Pinpoint the cell where the given text exists, returning its (x, y) midpoint coordinate. 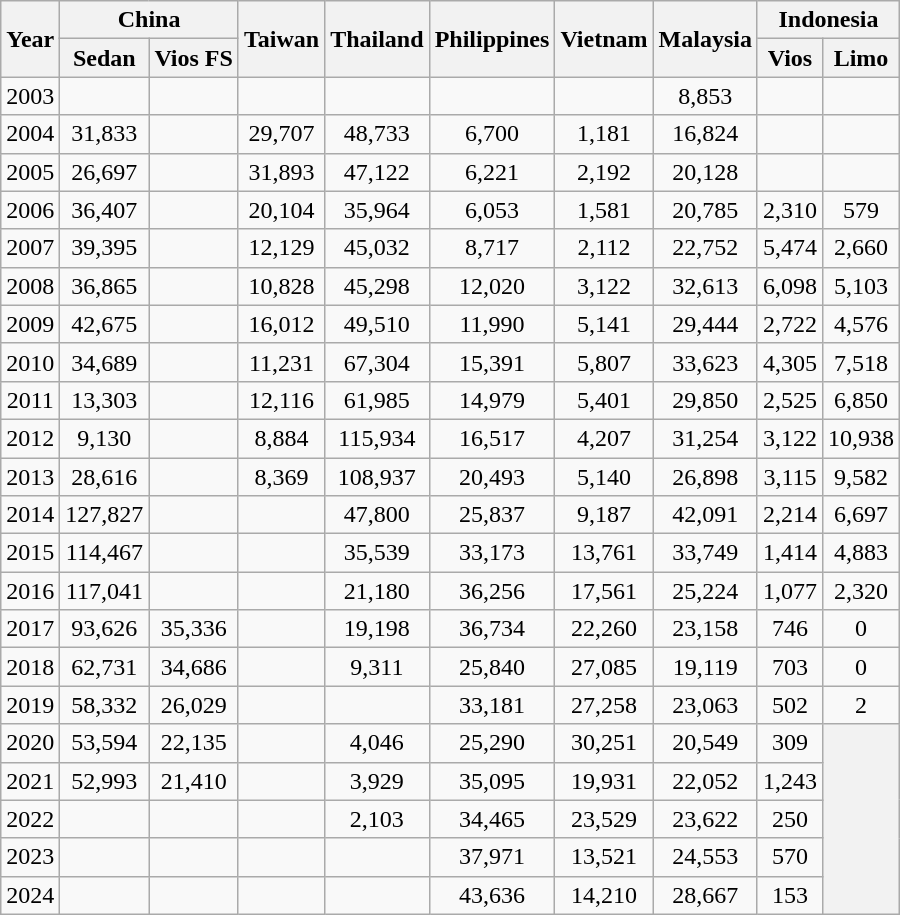
2023 (30, 857)
2024 (30, 895)
35,539 (377, 553)
36,734 (492, 629)
579 (860, 210)
29,850 (705, 400)
27,085 (604, 667)
35,095 (492, 781)
33,181 (492, 705)
52,993 (104, 781)
2021 (30, 781)
Year (30, 39)
2014 (30, 515)
27,258 (604, 705)
2016 (30, 591)
2017 (30, 629)
2011 (30, 400)
23,622 (705, 819)
11,231 (281, 362)
25,840 (492, 667)
5,474 (790, 248)
23,158 (705, 629)
309 (790, 743)
2006 (30, 210)
26,898 (705, 477)
31,893 (281, 172)
2,214 (790, 515)
2005 (30, 172)
9,311 (377, 667)
20,785 (705, 210)
16,824 (705, 134)
45,032 (377, 248)
26,697 (104, 172)
Vios (790, 58)
25,837 (492, 515)
6,697 (860, 515)
703 (790, 667)
746 (790, 629)
8,884 (281, 438)
33,623 (705, 362)
2020 (30, 743)
15,391 (492, 362)
5,401 (604, 400)
9,187 (604, 515)
8,369 (281, 477)
61,985 (377, 400)
28,616 (104, 477)
9,130 (104, 438)
62,731 (104, 667)
10,938 (860, 438)
16,012 (281, 324)
14,979 (492, 400)
93,626 (104, 629)
1,181 (604, 134)
67,304 (377, 362)
12,020 (492, 286)
26,029 (194, 705)
12,129 (281, 248)
25,224 (705, 591)
2009 (30, 324)
3,115 (790, 477)
5,141 (604, 324)
153 (790, 895)
4,883 (860, 553)
127,827 (104, 515)
34,465 (492, 819)
19,198 (377, 629)
30,251 (604, 743)
17,561 (604, 591)
2018 (30, 667)
21,410 (194, 781)
47,122 (377, 172)
20,104 (281, 210)
5,807 (604, 362)
1,077 (790, 591)
114,467 (104, 553)
42,091 (705, 515)
2004 (30, 134)
115,934 (377, 438)
22,260 (604, 629)
2,660 (860, 248)
47,800 (377, 515)
2,112 (604, 248)
20,493 (492, 477)
21,180 (377, 591)
3,929 (377, 781)
108,937 (377, 477)
23,529 (604, 819)
Vietnam (604, 39)
10,828 (281, 286)
2007 (30, 248)
34,689 (104, 362)
2,525 (790, 400)
14,210 (604, 895)
6,098 (790, 286)
45,298 (377, 286)
13,521 (604, 857)
2015 (30, 553)
4,046 (377, 743)
2010 (30, 362)
48,733 (377, 134)
4,305 (790, 362)
2,722 (790, 324)
5,103 (860, 286)
22,052 (705, 781)
1,414 (790, 553)
13,761 (604, 553)
Sedan (104, 58)
2012 (30, 438)
19,119 (705, 667)
22,752 (705, 248)
19,931 (604, 781)
43,636 (492, 895)
36,865 (104, 286)
29,444 (705, 324)
12,116 (281, 400)
China (150, 20)
Vios FS (194, 58)
7,518 (860, 362)
5,140 (604, 477)
6,221 (492, 172)
Thailand (377, 39)
37,971 (492, 857)
2003 (30, 96)
49,510 (377, 324)
25,290 (492, 743)
11,990 (492, 324)
250 (790, 819)
58,332 (104, 705)
502 (790, 705)
570 (790, 857)
2,310 (790, 210)
1,243 (790, 781)
4,576 (860, 324)
23,063 (705, 705)
20,128 (705, 172)
Indonesia (828, 20)
8,717 (492, 248)
32,613 (705, 286)
2 (860, 705)
6,700 (492, 134)
24,553 (705, 857)
28,667 (705, 895)
2008 (30, 286)
Philippines (492, 39)
2013 (30, 477)
29,707 (281, 134)
16,517 (492, 438)
117,041 (104, 591)
2022 (30, 819)
8,853 (705, 96)
2,320 (860, 591)
1,581 (604, 210)
35,964 (377, 210)
6,053 (492, 210)
20,549 (705, 743)
2,103 (377, 819)
42,675 (104, 324)
39,395 (104, 248)
33,749 (705, 553)
31,254 (705, 438)
Taiwan (281, 39)
36,407 (104, 210)
2,192 (604, 172)
36,256 (492, 591)
35,336 (194, 629)
6,850 (860, 400)
Limo (860, 58)
9,582 (860, 477)
4,207 (604, 438)
22,135 (194, 743)
31,833 (104, 134)
2019 (30, 705)
Malaysia (705, 39)
53,594 (104, 743)
34,686 (194, 667)
13,303 (104, 400)
33,173 (492, 553)
